Extract the (X, Y) coordinate from the center of the cell holding the provided text.  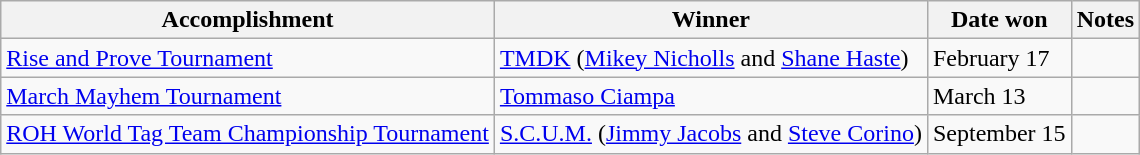
Tommaso Ciampa (710, 96)
Date won (999, 20)
Accomplishment (248, 20)
February 17 (999, 58)
Notes (1105, 20)
S.C.U.M. (Jimmy Jacobs and Steve Corino) (710, 134)
September 15 (999, 134)
ROH World Tag Team Championship Tournament (248, 134)
March 13 (999, 96)
Rise and Prove Tournament (248, 58)
TMDK (Mikey Nicholls and Shane Haste) (710, 58)
March Mayhem Tournament (248, 96)
Winner (710, 20)
